Capture the cell that displays the provided text and extract its (X, Y) central coordinate. 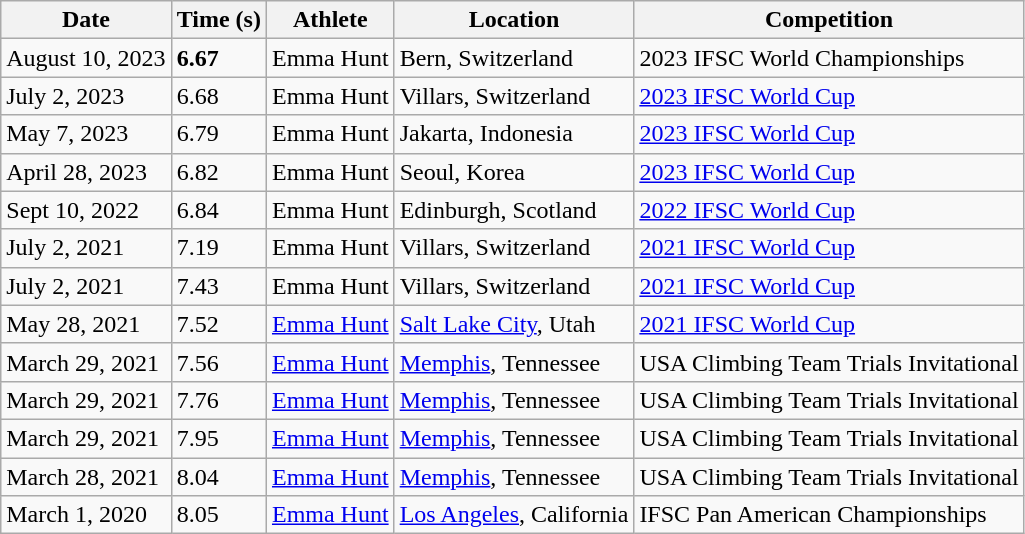
March 28, 2021 (86, 477)
Salt Lake City, Utah (514, 324)
8.04 (218, 477)
6.68 (218, 96)
7.19 (218, 248)
March 1, 2020 (86, 515)
8.05 (218, 515)
Sept 10, 2022 (86, 210)
2022 IFSC World Cup (829, 210)
Jakarta, Indonesia (514, 134)
Bern, Switzerland (514, 58)
2023 IFSC World Championships (829, 58)
May 28, 2021 (86, 324)
Location (514, 20)
7.76 (218, 400)
6.79 (218, 134)
Athlete (330, 20)
April 28, 2023 (86, 172)
Seoul, Korea (514, 172)
Date (86, 20)
7.56 (218, 362)
May 7, 2023 (86, 134)
August 10, 2023 (86, 58)
Competition (829, 20)
7.52 (218, 324)
Time (s) (218, 20)
6.67 (218, 58)
July 2, 2023 (86, 96)
6.84 (218, 210)
7.95 (218, 438)
7.43 (218, 286)
Edinburgh, Scotland (514, 210)
IFSC Pan American Championships (829, 515)
6.82 (218, 172)
Los Angeles, California (514, 515)
